Extract the (X, Y) coordinate from the center of the cell holding the provided text.  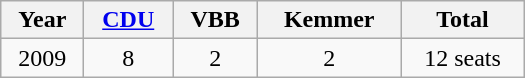
Year (42, 20)
Kemmer (330, 20)
8 (128, 58)
2009 (42, 58)
VBB (216, 20)
12 seats (463, 58)
Total (463, 20)
CDU (128, 20)
